Search for the cell housing the specified text and yield its (X, Y) center coordinate. 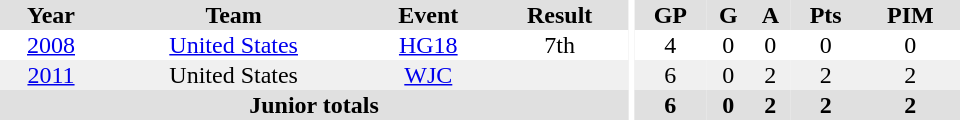
Pts (826, 15)
2008 (51, 45)
Junior totals (314, 105)
4 (670, 45)
PIM (910, 15)
Event (428, 15)
G (728, 15)
A (770, 15)
Team (234, 15)
HG18 (428, 45)
Result (560, 15)
GP (670, 15)
2011 (51, 75)
7th (560, 45)
Year (51, 15)
WJC (428, 75)
